From the cell containing the given text, extract its center point as (X, Y) coordinate. 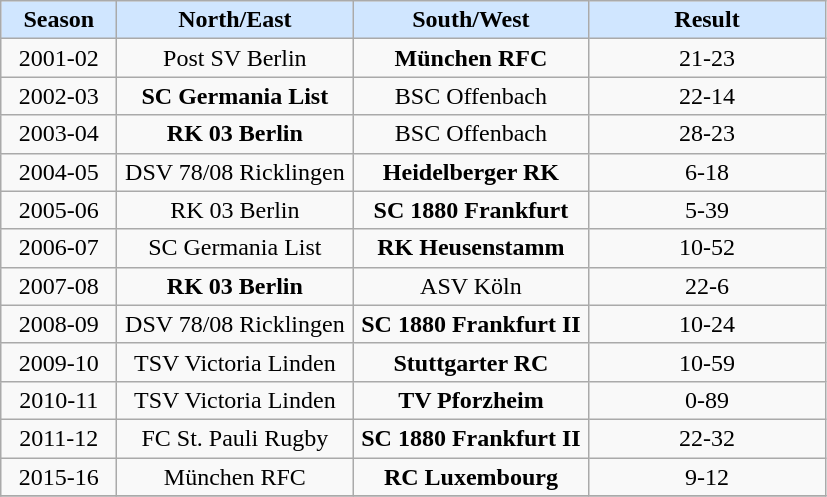
2007-08 (59, 286)
FC St. Pauli Rugby (235, 438)
2004-05 (59, 172)
21-23 (707, 58)
2011-12 (59, 438)
TV Pforzheim (471, 400)
2005-06 (59, 210)
RC Luxembourg (471, 477)
6-18 (707, 172)
Result (707, 20)
10-24 (707, 324)
28-23 (707, 134)
Post SV Berlin (235, 58)
22-14 (707, 96)
Heidelberger RK (471, 172)
5-39 (707, 210)
2003-04 (59, 134)
RK Heusenstamm (471, 248)
Season (59, 20)
Stuttgarter RC (471, 362)
2001-02 (59, 58)
22-32 (707, 438)
2015-16 (59, 477)
10-59 (707, 362)
10-52 (707, 248)
2008-09 (59, 324)
ASV Köln (471, 286)
2006-07 (59, 248)
North/East (235, 20)
South/West (471, 20)
2002-03 (59, 96)
9-12 (707, 477)
SC 1880 Frankfurt (471, 210)
2010-11 (59, 400)
22-6 (707, 286)
2009-10 (59, 362)
0-89 (707, 400)
